Scan for the cell matching the given text and deliver its (x, y) coordinate at center. 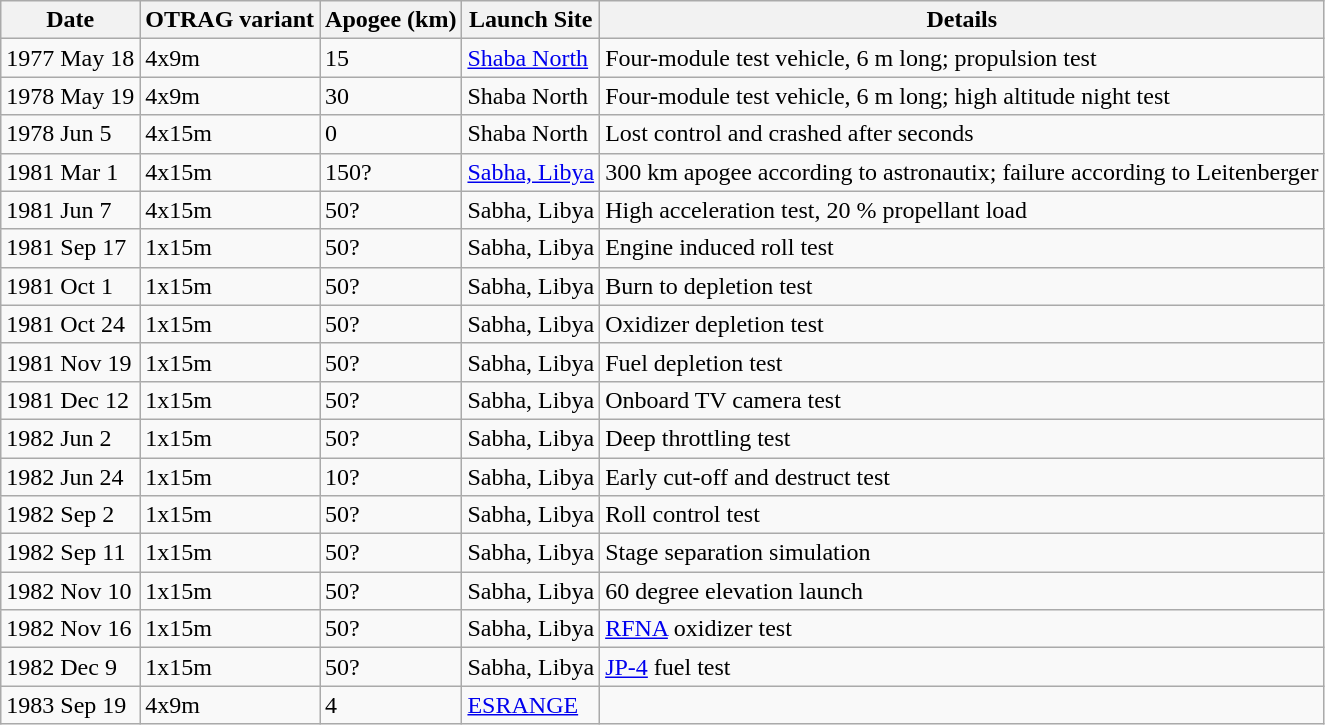
1977 May 18 (70, 58)
10? (391, 477)
1983 Sep 19 (70, 705)
Details (962, 20)
1981 Mar 1 (70, 172)
4 (391, 705)
Roll control test (962, 515)
Deep throttling test (962, 438)
1982 Jun 2 (70, 438)
300 km apogee according to astronautix; failure according to Leitenberger (962, 172)
Oxidizer depletion test (962, 324)
1982 Nov 16 (70, 629)
150? (391, 172)
1981 Sep 17 (70, 248)
0 (391, 134)
OTRAG variant (230, 20)
High acceleration test, 20 % propellant load (962, 210)
1978 May 19 (70, 96)
1981 Oct 24 (70, 324)
Burn to depletion test (962, 286)
Launch Site (531, 20)
1982 Nov 10 (70, 591)
1982 Sep 11 (70, 553)
Stage separation simulation (962, 553)
Four-module test vehicle, 6 m long; high altitude night test (962, 96)
15 (391, 58)
1981 Dec 12 (70, 400)
30 (391, 96)
ESRANGE (531, 705)
60 degree elevation launch (962, 591)
Engine induced roll test (962, 248)
Early cut-off and destruct test (962, 477)
1982 Jun 24 (70, 477)
Fuel depletion test (962, 362)
1981 Jun 7 (70, 210)
1978 Jun 5 (70, 134)
1981 Oct 1 (70, 286)
1982 Dec 9 (70, 667)
Four-module test vehicle, 6 m long; propulsion test (962, 58)
Onboard TV camera test (962, 400)
Date (70, 20)
1981 Nov 19 (70, 362)
JP-4 fuel test (962, 667)
RFNA oxidizer test (962, 629)
Apogee (km) (391, 20)
Lost control and crashed after seconds (962, 134)
1982 Sep 2 (70, 515)
